Extract the (X, Y) coordinate from the center of the cell holding the provided text.  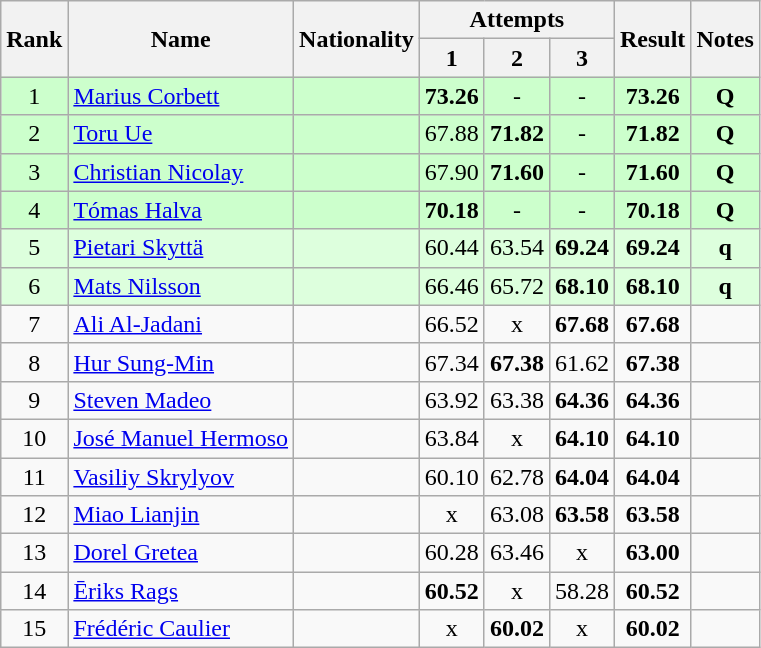
Vasiliy Skrylyov (181, 477)
63.08 (516, 515)
67.34 (452, 362)
Dorel Gretea (181, 553)
60.10 (452, 477)
Notes (725, 39)
66.46 (452, 286)
Nationality (357, 39)
62.78 (516, 477)
63.46 (516, 553)
Result (652, 39)
Mats Nilsson (181, 286)
63.00 (652, 553)
11 (34, 477)
Marius Corbett (181, 96)
Rank (34, 39)
66.52 (452, 324)
60.44 (452, 248)
58.28 (582, 591)
10 (34, 438)
Christian Nicolay (181, 172)
Name (181, 39)
Toru Ue (181, 134)
63.54 (516, 248)
63.38 (516, 400)
6 (34, 286)
5 (34, 248)
67.90 (452, 172)
9 (34, 400)
7 (34, 324)
15 (34, 629)
14 (34, 591)
Ali Al-Jadani (181, 324)
Pietari Skyttä (181, 248)
Frédéric Caulier (181, 629)
63.92 (452, 400)
67.88 (452, 134)
4 (34, 210)
63.84 (452, 438)
12 (34, 515)
Miao Lianjin (181, 515)
8 (34, 362)
60.28 (452, 553)
Hur Sung-Min (181, 362)
José Manuel Hermoso (181, 438)
Steven Madeo (181, 400)
61.62 (582, 362)
Attempts (516, 20)
65.72 (516, 286)
13 (34, 553)
Ēriks Rags (181, 591)
Tómas Halva (181, 210)
